Output the [x, y] coordinate of the center of the cell containing the given text.  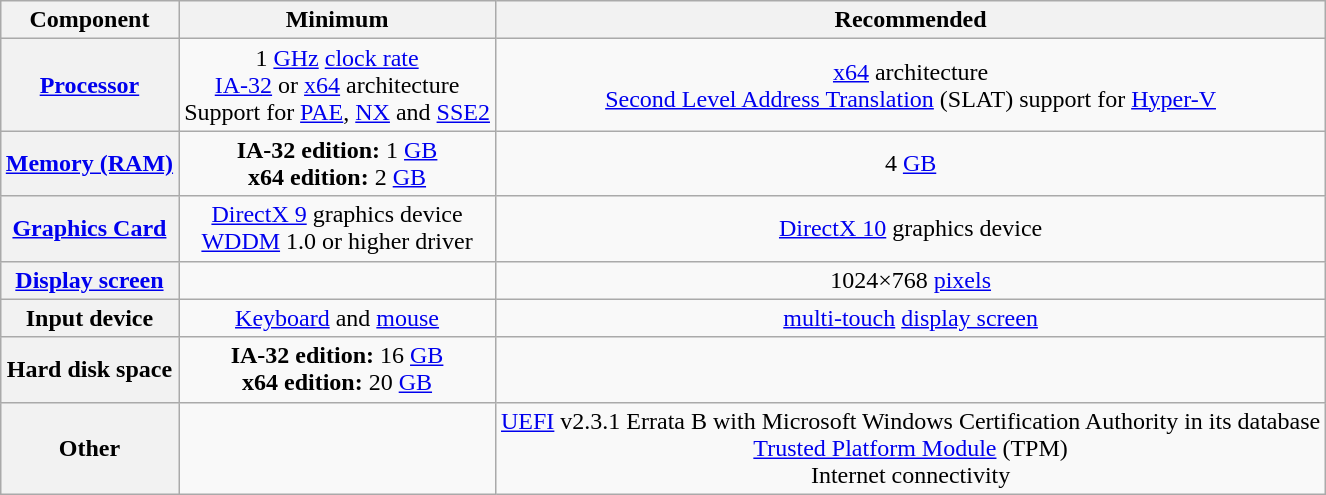
multi-touch display screen [910, 318]
IA-32 edition: 16 GBx64 edition: 20 GB [338, 370]
Recommended [910, 20]
Hard disk space [89, 370]
Component [89, 20]
Input device [89, 318]
Graphics Card [89, 228]
1 GHz clock rateIA-32 or x64 architectureSupport for PAE, NX and SSE2 [338, 85]
1024×768 pixels [910, 280]
Other [89, 448]
Processor [89, 85]
x64 architectureSecond Level Address Translation (SLAT) support for Hyper-V [910, 85]
UEFI v2.3.1 Errata B with Microsoft Windows Certification Authority in its databaseTrusted Platform Module (TPM)Internet connectivity [910, 448]
Minimum [338, 20]
Memory (RAM) [89, 164]
DirectX 9 graphics deviceWDDM 1.0 or higher driver [338, 228]
DirectX 10 graphics device [910, 228]
Display screen [89, 280]
Keyboard and mouse [338, 318]
IA-32 edition: 1 GBx64 edition: 2 GB [338, 164]
4 GB [910, 164]
